Extract the (X, Y) coordinate from the center of the cell holding the provided text.  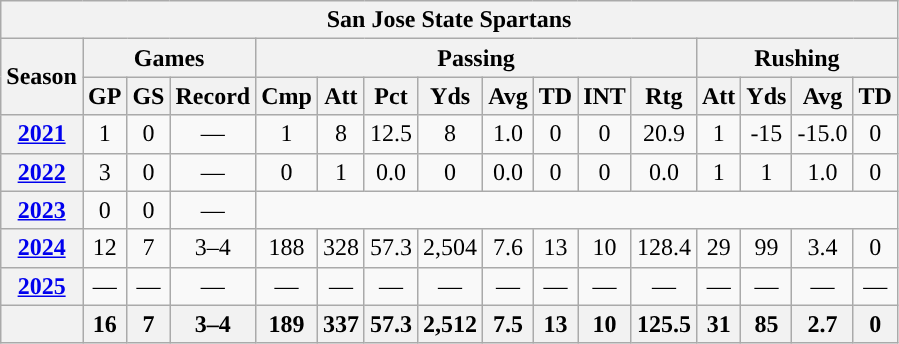
2,504 (450, 248)
-15.0 (822, 134)
2022 (42, 172)
125.5 (664, 324)
16 (104, 324)
2025 (42, 286)
Rushing (796, 58)
San Jose State Spartans (450, 20)
29 (718, 248)
7.6 (508, 248)
Games (168, 58)
GS (148, 96)
2023 (42, 210)
Season (42, 77)
Record (213, 96)
GP (104, 96)
2024 (42, 248)
31 (718, 324)
Cmp (287, 96)
2021 (42, 134)
85 (766, 324)
3 (104, 172)
12 (104, 248)
-15 (766, 134)
7.5 (508, 324)
99 (766, 248)
3.4 (822, 248)
12.5 (390, 134)
Passing (476, 58)
2,512 (450, 324)
128.4 (664, 248)
Pct (390, 96)
188 (287, 248)
189 (287, 324)
Rtg (664, 96)
INT (605, 96)
20.9 (664, 134)
328 (340, 248)
2.7 (822, 324)
337 (340, 324)
